Provide the (X, Y) coordinate of the cell's center where the given text is located.  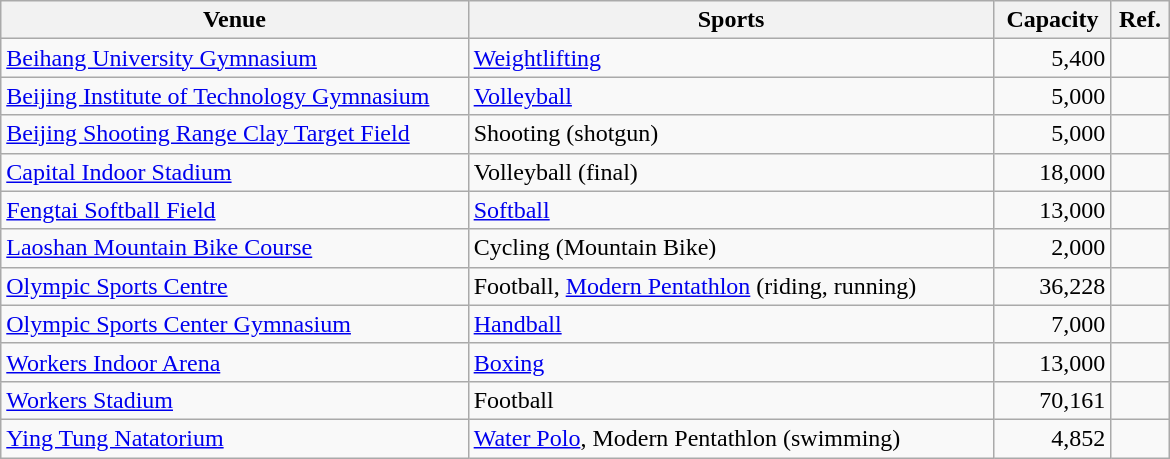
2,000 (1052, 248)
Boxing (731, 362)
Ying Tung Natatorium (234, 438)
Workers Indoor Arena (234, 362)
Beijing Institute of Technology Gymnasium (234, 96)
5,400 (1052, 58)
Olympic Sports Centre (234, 286)
70,161 (1052, 400)
Beihang University Gymnasium (234, 58)
Volleyball (final) (731, 172)
7,000 (1052, 324)
4,852 (1052, 438)
18,000 (1052, 172)
36,228 (1052, 286)
Workers Stadium (234, 400)
Handball (731, 324)
Football, Modern Pentathlon (riding, running) (731, 286)
Sports (731, 20)
Softball (731, 210)
Volleyball (731, 96)
Ref. (1140, 20)
Laoshan Mountain Bike Course (234, 248)
Shooting (shotgun) (731, 134)
Weightlifting (731, 58)
Venue (234, 20)
Capital Indoor Stadium (234, 172)
Capacity (1052, 20)
Beijing Shooting Range Clay Target Field (234, 134)
Cycling (Mountain Bike) (731, 248)
Football (731, 400)
Water Polo, Modern Pentathlon (swimming) (731, 438)
Olympic Sports Center Gymnasium (234, 324)
Fengtai Softball Field (234, 210)
